Scan for the cell matching the given text and deliver its (X, Y) coordinate at center. 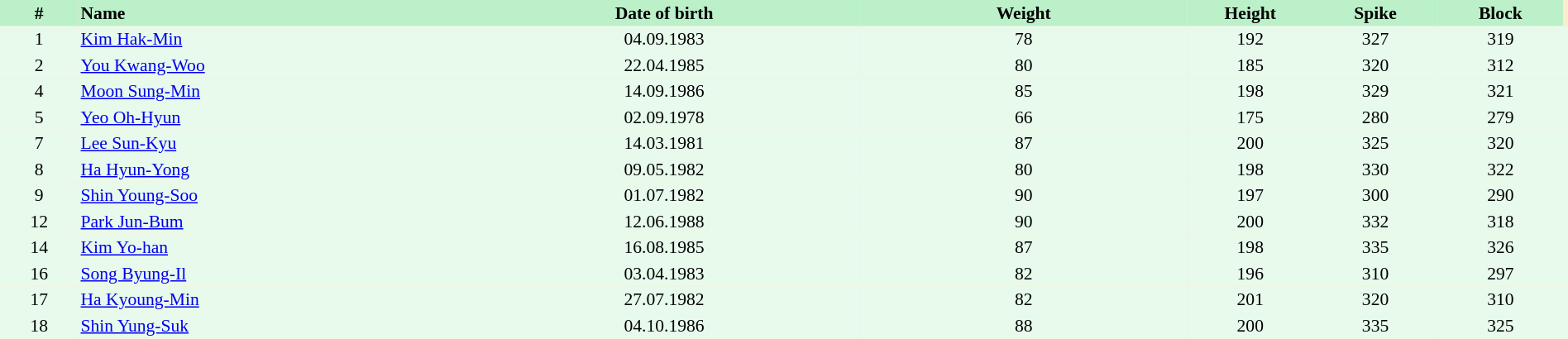
5 (39, 117)
312 (1500, 65)
300 (1374, 195)
4 (39, 91)
14.09.1986 (664, 91)
8 (39, 169)
280 (1374, 117)
88 (1024, 326)
27.07.1982 (664, 299)
322 (1500, 169)
12.06.1988 (664, 222)
201 (1250, 299)
Spike (1374, 13)
326 (1500, 248)
Shin Yung-Suk (273, 326)
12 (39, 222)
Date of birth (664, 13)
Ha Kyoung-Min (273, 299)
185 (1250, 65)
04.10.1986 (664, 326)
Kim Hak-Min (273, 40)
02.09.1978 (664, 117)
196 (1250, 274)
Block (1500, 13)
22.04.1985 (664, 65)
290 (1500, 195)
16 (39, 274)
17 (39, 299)
# (39, 13)
297 (1500, 274)
330 (1374, 169)
197 (1250, 195)
Name (273, 13)
7 (39, 144)
78 (1024, 40)
321 (1500, 91)
Song Byung-Il (273, 274)
04.09.1983 (664, 40)
66 (1024, 117)
327 (1374, 40)
16.08.1985 (664, 248)
Yeo Oh-Hyun (273, 117)
Weight (1024, 13)
9 (39, 195)
01.07.1982 (664, 195)
03.04.1983 (664, 274)
18 (39, 326)
192 (1250, 40)
Lee Sun-Kyu (273, 144)
Moon Sung-Min (273, 91)
85 (1024, 91)
2 (39, 65)
175 (1250, 117)
Height (1250, 13)
1 (39, 40)
09.05.1982 (664, 169)
14.03.1981 (664, 144)
318 (1500, 222)
You Kwang-Woo (273, 65)
14 (39, 248)
279 (1500, 117)
329 (1374, 91)
332 (1374, 222)
319 (1500, 40)
Shin Young-Soo (273, 195)
Ha Hyun-Yong (273, 169)
Park Jun-Bum (273, 222)
Kim Yo-han (273, 248)
